Provide the (x, y) coordinate of the cell's center where the given text is located.  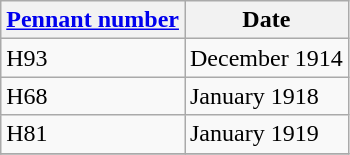
H93 (93, 58)
January 1918 (266, 96)
H81 (93, 134)
Pennant number (93, 20)
December 1914 (266, 58)
January 1919 (266, 134)
H68 (93, 96)
Date (266, 20)
